Locate the cell with the specified text and output its [X, Y] center coordinate. 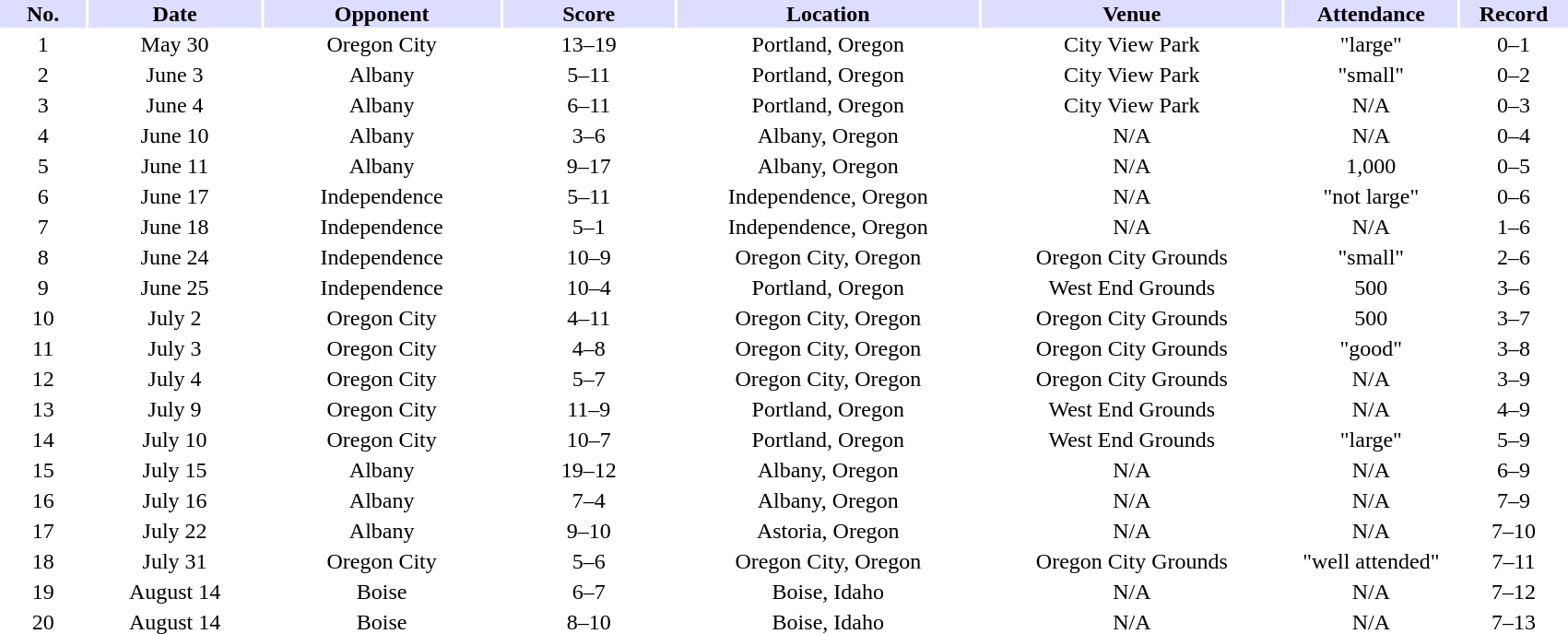
Location [828, 14]
0–6 [1514, 196]
9–10 [588, 531]
1 [42, 44]
0–3 [1514, 105]
9–17 [588, 166]
July 15 [175, 470]
Astoria, Oregon [828, 531]
0–5 [1514, 166]
5–7 [588, 379]
July 31 [175, 561]
"good" [1372, 348]
June 24 [175, 257]
4–11 [588, 318]
0–1 [1514, 44]
1,000 [1372, 166]
12 [42, 379]
5–6 [588, 561]
18 [42, 561]
Attendance [1372, 14]
0–4 [1514, 135]
"well attended" [1372, 561]
June 10 [175, 135]
6–7 [588, 592]
July 9 [175, 409]
8 [42, 257]
11 [42, 348]
3–7 [1514, 318]
August 14 [175, 592]
3 [42, 105]
16 [42, 500]
"not large" [1372, 196]
June 4 [175, 105]
June 25 [175, 288]
Date [175, 14]
1–6 [1514, 227]
10 [42, 318]
July 2 [175, 318]
Record [1514, 14]
3–8 [1514, 348]
17 [42, 531]
July 3 [175, 348]
3–9 [1514, 379]
5 [42, 166]
7–10 [1514, 531]
May 30 [175, 44]
19–12 [588, 470]
7–9 [1514, 500]
13–19 [588, 44]
July 4 [175, 379]
Opponent [382, 14]
7 [42, 227]
15 [42, 470]
10–4 [588, 288]
10–7 [588, 440]
0–2 [1514, 75]
4–9 [1514, 409]
11–9 [588, 409]
4–8 [588, 348]
2–6 [1514, 257]
5–9 [1514, 440]
4 [42, 135]
Venue [1132, 14]
July 22 [175, 531]
June 18 [175, 227]
July 16 [175, 500]
19 [42, 592]
Boise [382, 592]
No. [42, 14]
2 [42, 75]
June 17 [175, 196]
June 11 [175, 166]
6–11 [588, 105]
5–1 [588, 227]
7–11 [1514, 561]
6–9 [1514, 470]
7–12 [1514, 592]
13 [42, 409]
9 [42, 288]
7–4 [588, 500]
Score [588, 14]
14 [42, 440]
10–9 [588, 257]
Boise, Idaho [828, 592]
6 [42, 196]
June 3 [175, 75]
July 10 [175, 440]
